Return the (X, Y) coordinate for the center point of the cell that contains the specified text.  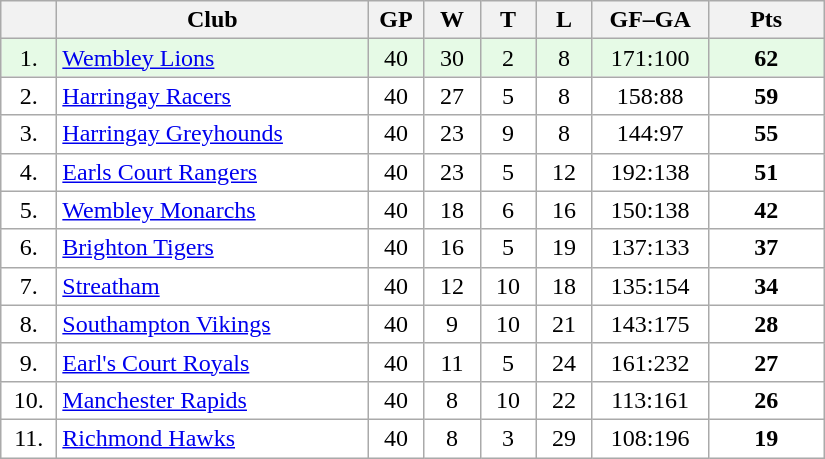
55 (766, 134)
Richmond Hawks (212, 438)
21 (564, 324)
150:138 (650, 210)
GF–GA (650, 20)
Streatham (212, 286)
144:97 (650, 134)
171:100 (650, 58)
Harringay Greyhounds (212, 134)
1. (29, 58)
W (452, 20)
6 (508, 210)
113:161 (650, 400)
29 (564, 438)
6. (29, 248)
2 (508, 58)
Wembley Lions (212, 58)
10. (29, 400)
Harringay Racers (212, 96)
59 (766, 96)
Brighton Tigers (212, 248)
7. (29, 286)
4. (29, 172)
108:196 (650, 438)
8. (29, 324)
37 (766, 248)
26 (766, 400)
Southampton Vikings (212, 324)
137:133 (650, 248)
28 (766, 324)
158:88 (650, 96)
161:232 (650, 362)
L (564, 20)
192:138 (650, 172)
2. (29, 96)
24 (564, 362)
3 (508, 438)
11. (29, 438)
22 (564, 400)
51 (766, 172)
Wembley Monarchs (212, 210)
135:154 (650, 286)
Earls Court Rangers (212, 172)
T (508, 20)
Manchester Rapids (212, 400)
30 (452, 58)
143:175 (650, 324)
62 (766, 58)
9. (29, 362)
3. (29, 134)
GP (396, 20)
Pts (766, 20)
11 (452, 362)
34 (766, 286)
5. (29, 210)
42 (766, 210)
Earl's Court Royals (212, 362)
Club (212, 20)
